From the cell containing the given text, extract its center point as (x, y) coordinate. 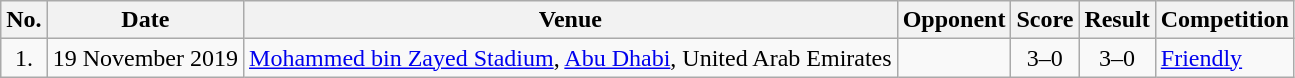
Date (145, 20)
19 November 2019 (145, 58)
1. (24, 58)
Venue (571, 20)
Competition (1224, 20)
Friendly (1224, 58)
Opponent (954, 20)
Mohammed bin Zayed Stadium, Abu Dhabi, United Arab Emirates (571, 58)
No. (24, 20)
Score (1045, 20)
Result (1117, 20)
